Detect which cell encompasses the target text, then output its [x, y] center coordinate. 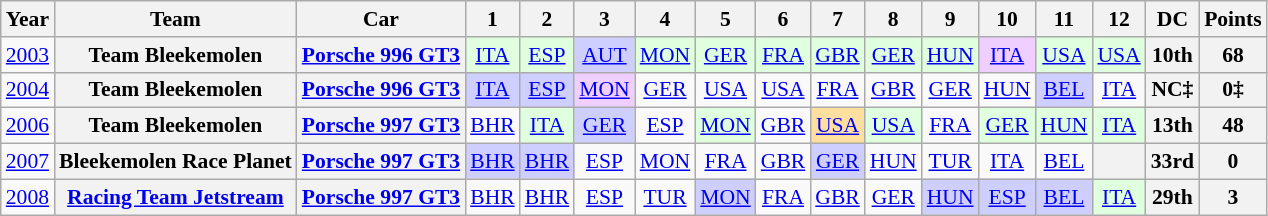
Racing Team Jetstream [176, 197]
Car [381, 19]
Points [1233, 19]
2007 [28, 162]
10th [1172, 55]
12 [1118, 19]
2 [548, 19]
13th [1172, 126]
DC [1172, 19]
29th [1172, 197]
48 [1233, 126]
4 [666, 19]
Bleekemolen Race Planet [176, 162]
0 [1233, 162]
1 [492, 19]
8 [894, 19]
9 [950, 19]
2004 [28, 90]
2006 [28, 126]
Team [176, 19]
11 [1064, 19]
10 [1008, 19]
68 [1233, 55]
0‡ [1233, 90]
2008 [28, 197]
Year [28, 19]
5 [726, 19]
7 [838, 19]
2003 [28, 55]
6 [784, 19]
AUT [604, 55]
33rd [1172, 162]
NC‡ [1172, 90]
